Identify which cell holds the provided text, then report its (X, Y) central coordinate. 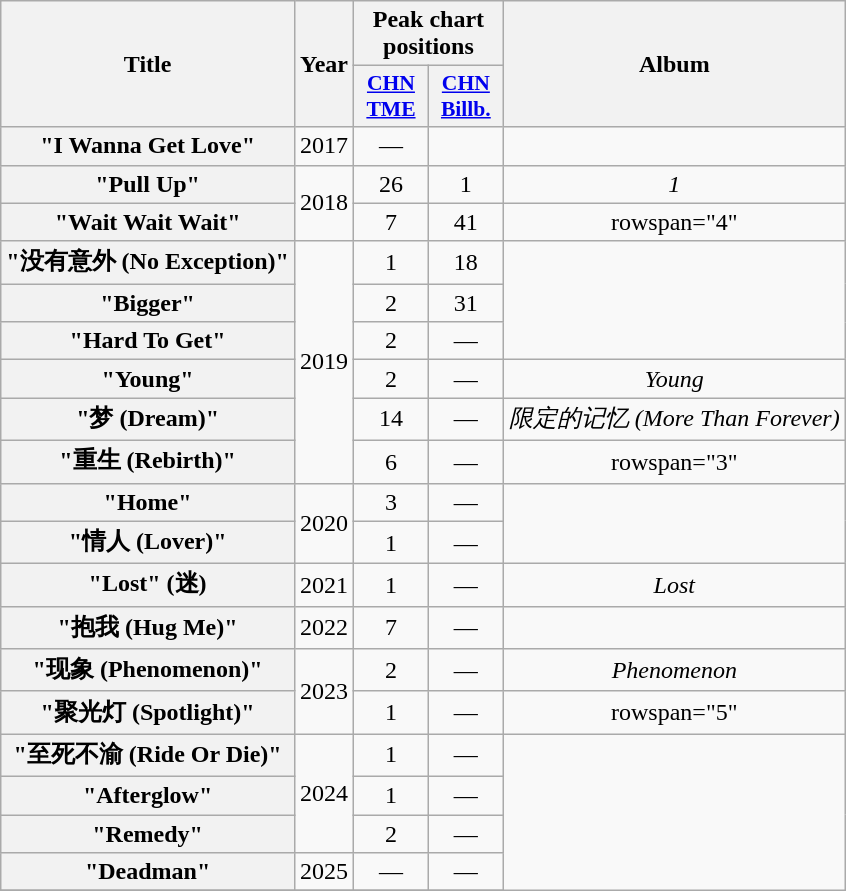
"至死不渝 (Ride Or Die)" (148, 756)
3 (392, 502)
Album (674, 64)
2022 (324, 628)
限定的记忆 (More Than Forever) (674, 420)
Year (324, 64)
2017 (324, 146)
"聚光灯 (Spotlight)" (148, 712)
rowspan="4" (674, 222)
2018 (324, 203)
"Home" (148, 502)
"重生 (Rebirth)" (148, 462)
2023 (324, 692)
2019 (324, 362)
2020 (324, 524)
14 (392, 420)
18 (466, 262)
CHN TME (392, 96)
"Wait Wait Wait" (148, 222)
"Deadman" (148, 872)
2024 (324, 794)
41 (466, 222)
Peak chart positions (429, 34)
2025 (324, 872)
Lost (674, 586)
2021 (324, 586)
"现象 (Phenomenon)" (148, 670)
"情人 (Lover)" (148, 542)
Title (148, 64)
"抱我 (Hug Me)" (148, 628)
26 (392, 184)
rowspan="5" (674, 712)
"Pull Up" (148, 184)
"Hard To Get" (148, 341)
CHN Billb. (466, 96)
Young (674, 379)
"Remedy" (148, 833)
"没有意外 (No Exception)" (148, 262)
"I Wanna Get Love" (148, 146)
31 (466, 303)
"梦 (Dream)" (148, 420)
"Bigger" (148, 303)
rowspan="3" (674, 462)
"Afterglow" (148, 795)
6 (392, 462)
Phenomenon (674, 670)
"Lost" (迷) (148, 586)
"Young" (148, 379)
